Pinpoint the cell where the given text exists, returning its (x, y) midpoint coordinate. 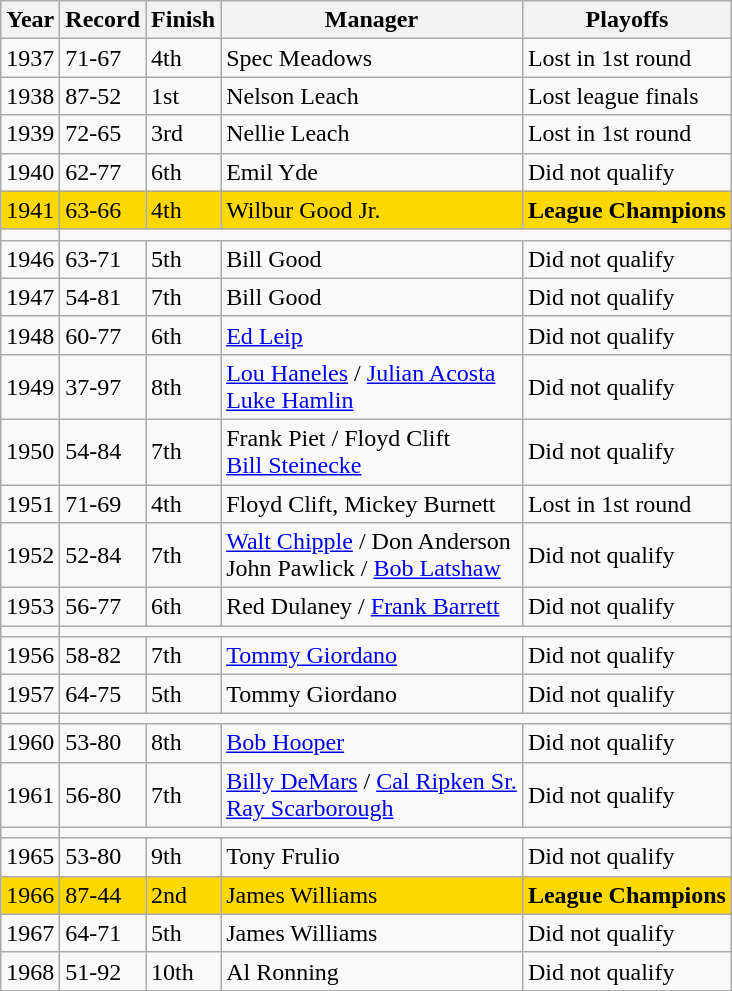
1956 (30, 656)
1951 (30, 503)
1952 (30, 556)
Al Ronning (372, 971)
Nelson Leach (372, 96)
1946 (30, 259)
Finish (184, 20)
87-44 (103, 895)
1949 (30, 386)
Frank Piet / Floyd Clift Bill Steinecke (372, 452)
1961 (30, 794)
56-80 (103, 794)
54-84 (103, 452)
Wilbur Good Jr. (372, 210)
9th (184, 857)
1st (184, 96)
37-97 (103, 386)
56-77 (103, 607)
58-82 (103, 656)
Spec Meadows (372, 58)
Year (30, 20)
1947 (30, 297)
64-75 (103, 694)
Tony Frulio (372, 857)
72-65 (103, 134)
1968 (30, 971)
1965 (30, 857)
Ed Leip (372, 335)
63-71 (103, 259)
71-67 (103, 58)
Red Dulaney / Frank Barrett (372, 607)
71-69 (103, 503)
Nellie Leach (372, 134)
1939 (30, 134)
1940 (30, 172)
Billy DeMars / Cal Ripken Sr. Ray Scarborough (372, 794)
1950 (30, 452)
51-92 (103, 971)
1953 (30, 607)
1966 (30, 895)
Lost league finals (626, 96)
3rd (184, 134)
54-81 (103, 297)
Floyd Clift, Mickey Burnett (372, 503)
1957 (30, 694)
1941 (30, 210)
2nd (184, 895)
Manager (372, 20)
Playoffs (626, 20)
87-52 (103, 96)
Emil Yde (372, 172)
1938 (30, 96)
Lou Haneles / Julian Acosta Luke Hamlin (372, 386)
1948 (30, 335)
60-77 (103, 335)
1960 (30, 743)
64-71 (103, 933)
1967 (30, 933)
63-66 (103, 210)
1937 (30, 58)
52-84 (103, 556)
Walt Chipple / Don Anderson John Pawlick / Bob Latshaw (372, 556)
Record (103, 20)
62-77 (103, 172)
10th (184, 971)
Bob Hooper (372, 743)
